Identify which cell holds the provided text, then report its [X, Y] central coordinate. 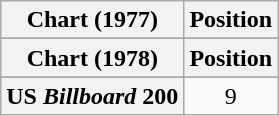
US Billboard 200 [92, 96]
Chart (1977) [92, 20]
Chart (1978) [92, 58]
9 [231, 96]
